Return the [x, y] coordinate for the center point of the cell that contains the specified text.  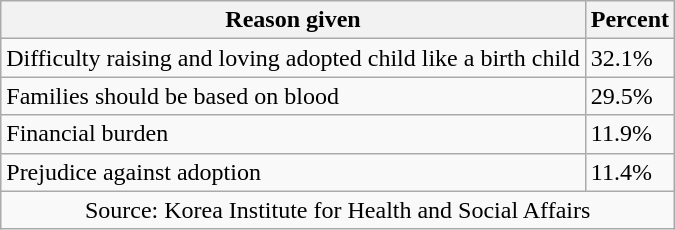
Families should be based on blood [294, 96]
Difficulty raising and loving adopted child like a birth child [294, 58]
29.5% [630, 96]
Reason given [294, 20]
32.1% [630, 58]
Prejudice against adoption [294, 172]
Source: Korea Institute for Health and Social Affairs [338, 210]
11.4% [630, 172]
Percent [630, 20]
Financial burden [294, 134]
11.9% [630, 134]
